Identify which cell holds the provided text, then report its [X, Y] central coordinate. 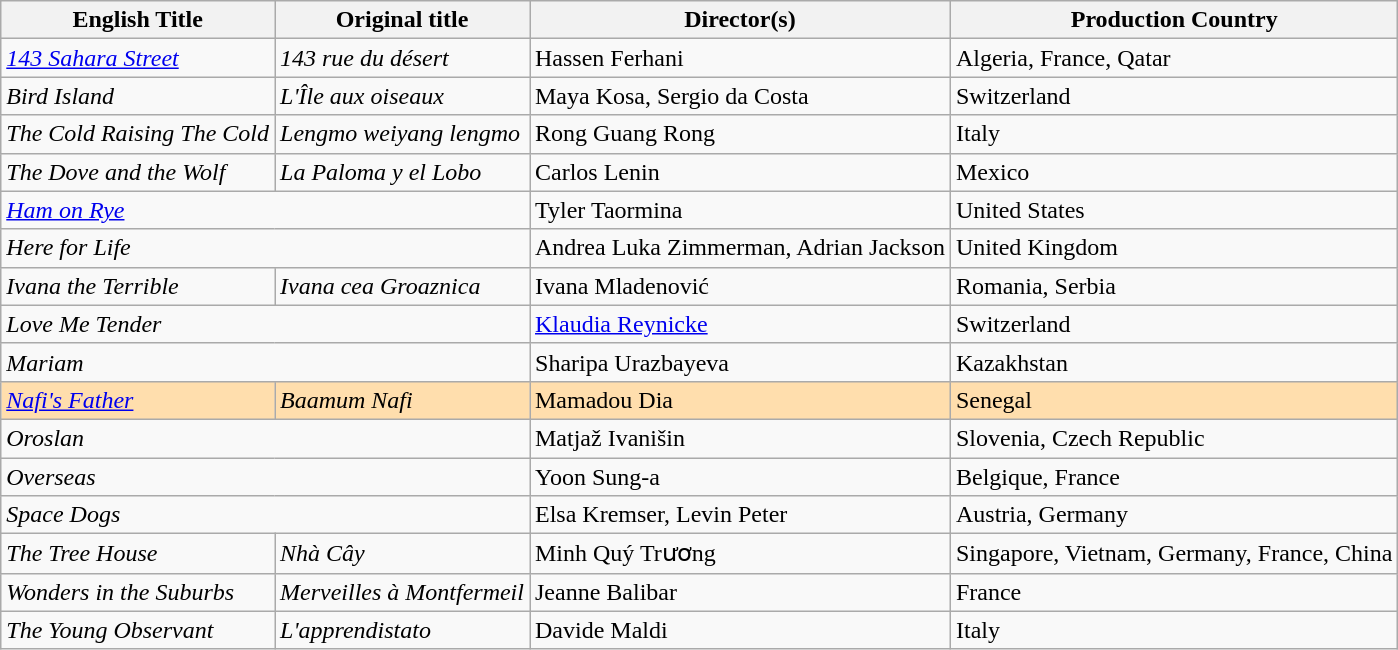
Carlos Lenin [740, 172]
Mariam [266, 362]
143 Sahara Street [138, 58]
The Tree House [138, 554]
143 rue du désert [402, 58]
Jeanne Balibar [740, 592]
Singapore, Vietnam, Germany, France, China [1174, 554]
Ivana cea Groaznica [402, 286]
Minh Quý Trương [740, 554]
Maya Kosa, Sergio da Costa [740, 96]
Space Dogs [266, 515]
Director(s) [740, 20]
Merveilles à Montfermeil [402, 592]
Oroslan [266, 438]
The Young Observant [138, 630]
Senegal [1174, 400]
Original title [402, 20]
Elsa Kremser, Levin Peter [740, 515]
Andrea Luka Zimmerman, Adrian Jackson [740, 248]
The Dove and the Wolf [138, 172]
Ham on Rye [266, 210]
France [1174, 592]
Rong Guang Rong [740, 134]
Ivana the Terrible [138, 286]
La Paloma y el Lobo [402, 172]
The Cold Raising The Cold [138, 134]
Nafi's Father [138, 400]
Ivana Mladenović [740, 286]
Austria, Germany [1174, 515]
L'Île aux oiseaux [402, 96]
Nhà Cây [402, 554]
Kazakhstan [1174, 362]
English Title [138, 20]
Hassen Ferhani [740, 58]
Bird Island [138, 96]
United Kingdom [1174, 248]
Here for Life [266, 248]
Baamum Nafi [402, 400]
Mamadou Dia [740, 400]
Davide Maldi [740, 630]
Overseas [266, 477]
Sharipa Urazbayeva [740, 362]
Production Country [1174, 20]
Belgique, France [1174, 477]
Yoon Sung-a [740, 477]
Lengmo weiyang lengmo [402, 134]
United States [1174, 210]
Wonders in the Suburbs [138, 592]
Klaudia Reynicke [740, 324]
Matjaž Ivanišin [740, 438]
Mexico [1174, 172]
L'apprendistato [402, 630]
Romania, Serbia [1174, 286]
Algeria, France, Qatar [1174, 58]
Tyler Taormina [740, 210]
Slovenia, Czech Republic [1174, 438]
Love Me Tender [266, 324]
